Extract the [x, y] coordinate from the center of the cell holding the provided text.  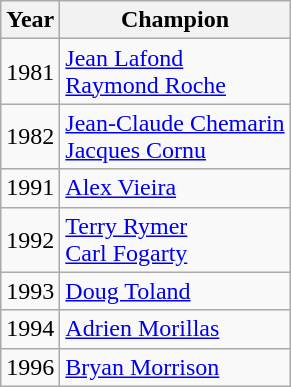
1994 [30, 329]
Terry Rymer Carl Fogarty [175, 240]
Jean-Claude Chemarin Jacques Cornu [175, 136]
1991 [30, 188]
1992 [30, 240]
Bryan Morrison [175, 367]
1981 [30, 72]
Adrien Morillas [175, 329]
Champion [175, 20]
Jean Lafond Raymond Roche [175, 72]
1982 [30, 136]
Alex Vieira [175, 188]
1993 [30, 291]
Year [30, 20]
Doug Toland [175, 291]
1996 [30, 367]
